Extract the (x, y) coordinate from the center of the cell holding the provided text.  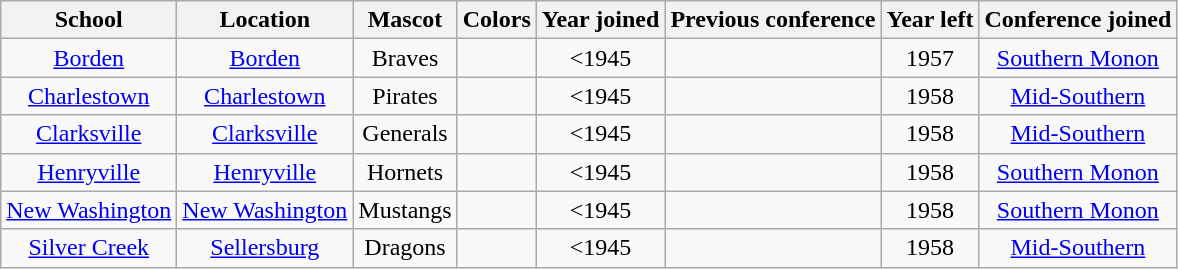
Colors (496, 20)
Silver Creek (89, 248)
Generals (405, 134)
Location (265, 20)
Year joined (600, 20)
Mustangs (405, 210)
Hornets (405, 172)
Dragons (405, 248)
Braves (405, 58)
Sellersburg (265, 248)
1957 (930, 58)
School (89, 20)
Year left (930, 20)
Pirates (405, 96)
Conference joined (1078, 20)
Previous conference (773, 20)
Mascot (405, 20)
